Search for the cell housing the specified text and yield its [x, y] center coordinate. 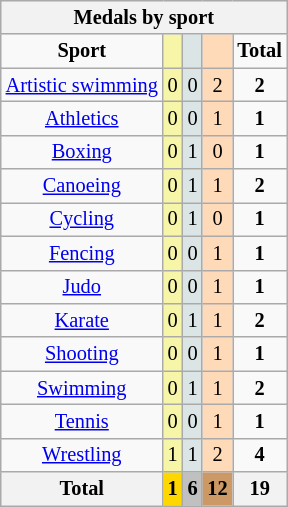
4 [260, 455]
Athletics [82, 118]
Karate [82, 320]
Boxing [82, 152]
Judo [82, 287]
6 [193, 489]
Tennis [82, 421]
Wrestling [82, 455]
Swimming [82, 388]
Fencing [82, 253]
Canoeing [82, 186]
Shooting [82, 354]
Cycling [82, 219]
Artistic swimming [82, 85]
Sport [82, 51]
19 [260, 489]
12 [217, 489]
Medals by sport [144, 17]
